Provide the [x, y] coordinate of the cell's center where the given text is located.  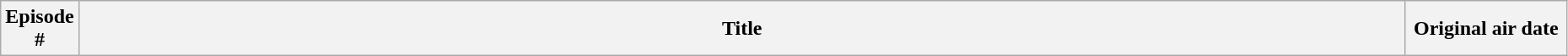
Original air date [1486, 29]
Title [742, 29]
Episode # [40, 29]
